Locate the cell with the specified text and output its [x, y] center coordinate. 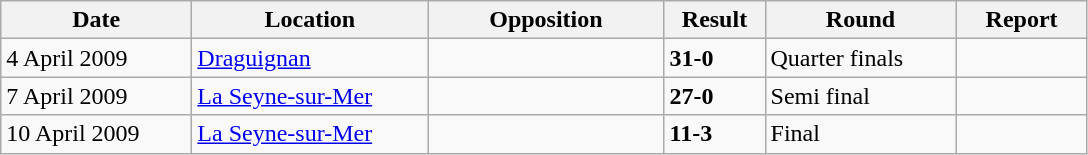
Report [1022, 20]
11-3 [714, 134]
27-0 [714, 96]
Semi final [860, 96]
31-0 [714, 58]
4 April 2009 [96, 58]
Quarter finals [860, 58]
Date [96, 20]
Draguignan [310, 58]
Location [310, 20]
Opposition [546, 20]
Round [860, 20]
Result [714, 20]
Final [860, 134]
10 April 2009 [96, 134]
7 April 2009 [96, 96]
